Detect which cell encompasses the target text, then output its [x, y] center coordinate. 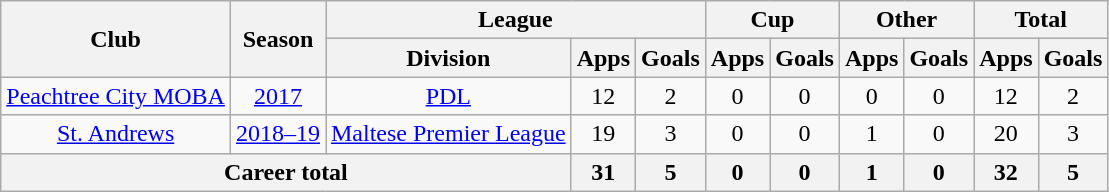
St. Andrews [116, 134]
Other [906, 20]
Division [449, 58]
19 [603, 134]
31 [603, 172]
PDL [449, 96]
Season [278, 39]
Total [1041, 20]
League [516, 20]
2017 [278, 96]
Career total [286, 172]
Cup [772, 20]
Maltese Premier League [449, 134]
2018–19 [278, 134]
Peachtree City MOBA [116, 96]
20 [1006, 134]
32 [1006, 172]
Club [116, 39]
